Find where the given text appears and provide that cell's center as [X, Y] coordinate. 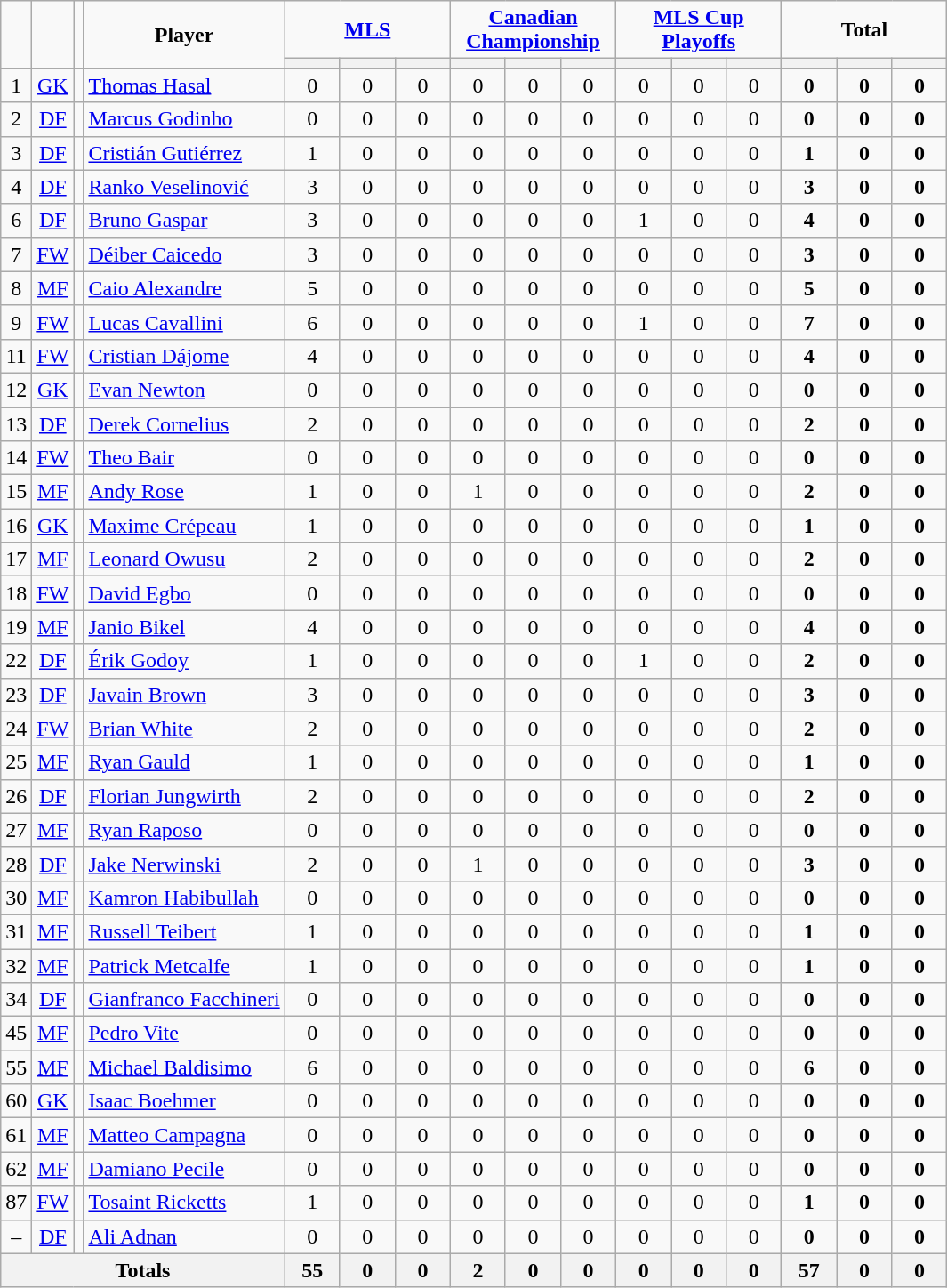
34 [16, 1000]
Ryan Raposo [184, 830]
15 [16, 492]
27 [16, 830]
Leonard Owusu [184, 559]
Evan Newton [184, 390]
19 [16, 627]
60 [16, 1101]
Theo Bair [184, 458]
Ryan Gauld [184, 762]
Kamron Habibullah [184, 898]
17 [16, 559]
Ali Adnan [184, 1236]
25 [16, 762]
14 [16, 458]
87 [16, 1203]
30 [16, 898]
Lucas Cavallini [184, 322]
26 [16, 796]
18 [16, 593]
Thomas Hasal [184, 85]
Cristian Dájome [184, 356]
Andy Rose [184, 492]
23 [16, 695]
Totals [142, 1270]
Marcus Godinho [184, 119]
16 [16, 526]
Maxime Crépeau [184, 526]
Gianfranco Facchineri [184, 1000]
32 [16, 965]
MLS Cup Playoffs [699, 30]
28 [16, 864]
12 [16, 390]
Derek Cornelius [184, 424]
Patrick Metcalfe [184, 965]
31 [16, 931]
Canadian Championship [533, 30]
Russell Teibert [184, 931]
Brian White [184, 729]
Player [184, 35]
13 [16, 424]
Florian Jungwirth [184, 796]
Déiber Caicedo [184, 254]
57 [809, 1270]
Pedro Vite [184, 1034]
62 [16, 1169]
– [16, 1236]
8 [16, 288]
David Egbo [184, 593]
Javain Brown [184, 695]
9 [16, 322]
61 [16, 1135]
Ranko Veselinović [184, 187]
Caio Alexandre [184, 288]
Jake Nerwinski [184, 864]
Michael Baldisimo [184, 1067]
24 [16, 729]
Tosaint Ricketts [184, 1203]
Isaac Boehmer [184, 1101]
Cristián Gutiérrez [184, 153]
Bruno Gaspar [184, 221]
11 [16, 356]
Damiano Pecile [184, 1169]
MLS [367, 30]
Janio Bikel [184, 627]
22 [16, 661]
Érik Godoy [184, 661]
Matteo Campagna [184, 1135]
45 [16, 1034]
Total [864, 30]
